Identify which cell holds the provided text, then report its [X, Y] central coordinate. 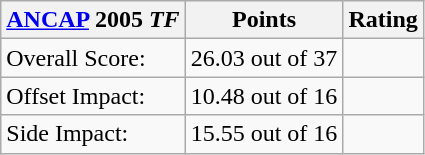
Offset Impact: [93, 96]
Side Impact: [93, 134]
Rating [383, 20]
15.55 out of 16 [264, 134]
Points [264, 20]
ANCAP 2005 TF [93, 20]
Overall Score: [93, 58]
26.03 out of 37 [264, 58]
10.48 out of 16 [264, 96]
